Scan for the cell matching the given text and deliver its (X, Y) coordinate at center. 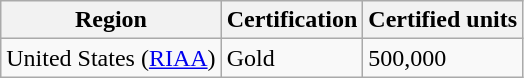
Gold (292, 58)
Region (111, 20)
Certification (292, 20)
500,000 (443, 58)
United States (RIAA) (111, 58)
Certified units (443, 20)
